From the cell containing the given text, extract its center point as (X, Y) coordinate. 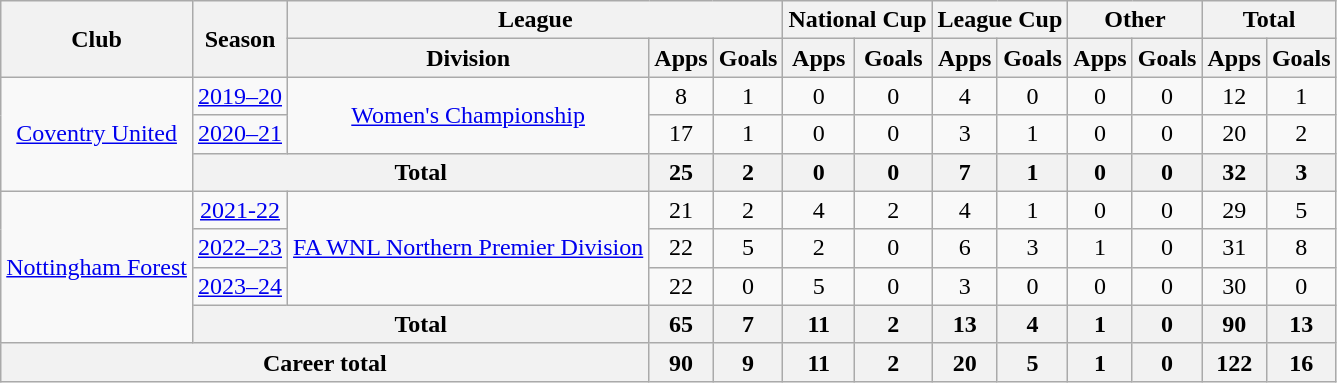
25 (681, 172)
National Cup (858, 20)
Season (240, 39)
Nottingham Forest (97, 267)
Division (468, 58)
65 (681, 324)
122 (1234, 362)
17 (681, 134)
FA WNL Northern Premier Division (468, 248)
Career total (325, 362)
31 (1234, 248)
League (536, 20)
6 (964, 248)
16 (1301, 362)
Club (97, 39)
21 (681, 210)
Other (1135, 20)
League Cup (1000, 20)
2020–21 (240, 134)
29 (1234, 210)
2023–24 (240, 286)
Coventry United (97, 134)
30 (1234, 286)
Women's Championship (468, 115)
12 (1234, 96)
2019–20 (240, 96)
2021-22 (240, 210)
32 (1234, 172)
2022–23 (240, 248)
9 (748, 362)
